Locate the cell with the specified text and output its [x, y] center coordinate. 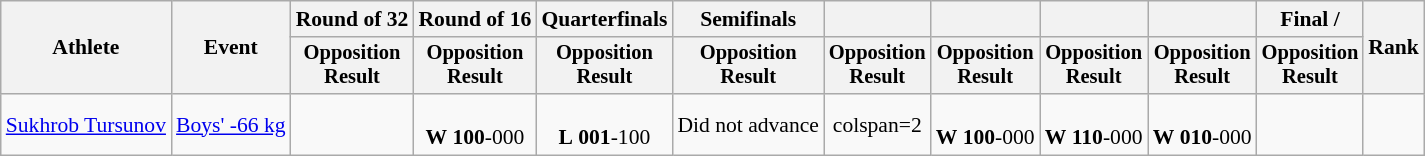
Did not advance [748, 124]
Round of 32 [352, 19]
colspan=2 [878, 124]
W 110-000 [1094, 124]
Semifinals [748, 19]
Rank [1394, 48]
Round of 16 [474, 19]
L 001-100 [604, 124]
Quarterfinals [604, 19]
Final / [1310, 19]
Boys' -66 kg [231, 124]
Sukhrob Tursunov [86, 124]
Event [231, 48]
W 010-000 [1202, 124]
Athlete [86, 48]
